Determine the [X, Y] coordinate at the center of the cell enclosing the given text.  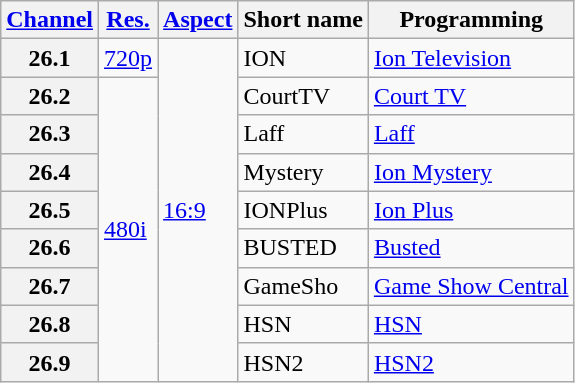
Short name [303, 20]
26.1 [50, 58]
26.2 [50, 96]
26.9 [50, 362]
26.8 [50, 324]
720p [128, 58]
Mystery [303, 172]
Ion Television [471, 58]
Channel [50, 20]
26.5 [50, 210]
16:9 [198, 210]
Busted [471, 248]
IONPlus [303, 210]
GameSho [303, 286]
26.3 [50, 134]
Res. [128, 20]
ION [303, 58]
Aspect [198, 20]
Game Show Central [471, 286]
Court TV [471, 96]
Programming [471, 20]
26.4 [50, 172]
Ion Plus [471, 210]
CourtTV [303, 96]
26.6 [50, 248]
26.7 [50, 286]
Ion Mystery [471, 172]
480i [128, 229]
BUSTED [303, 248]
